Identify which cell holds the provided text, then report its [x, y] central coordinate. 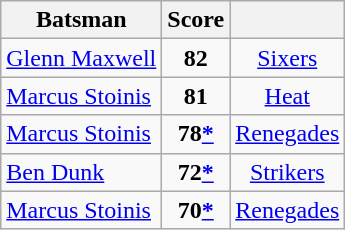
72* [196, 172]
Ben Dunk [82, 172]
Sixers [288, 58]
Score [196, 20]
Batsman [82, 20]
Strikers [288, 172]
Heat [288, 96]
Glenn Maxwell [82, 58]
78* [196, 134]
70* [196, 210]
81 [196, 96]
82 [196, 58]
